Identify which cell holds the provided text, then report its [x, y] central coordinate. 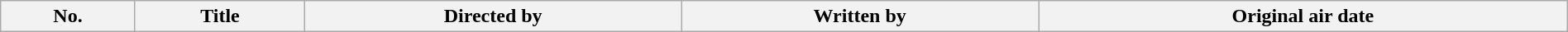
Original air date [1303, 16]
Title [220, 16]
Directed by [493, 16]
No. [68, 16]
Written by [860, 16]
